Output the [X, Y] coordinate of the center of the cell containing the given text.  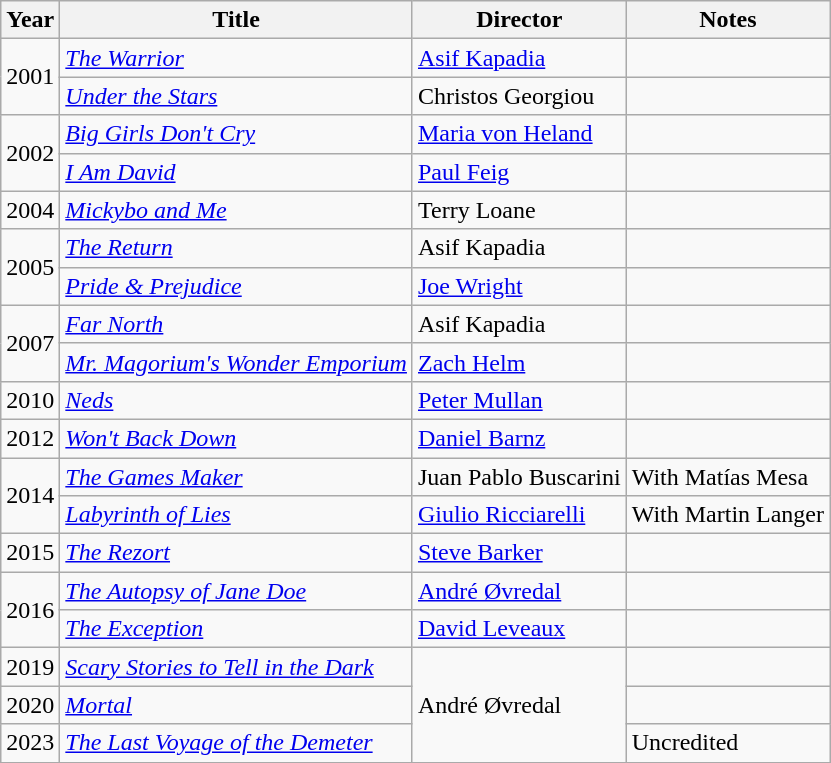
I Am David [236, 172]
2012 [30, 438]
Neds [236, 400]
The Games Maker [236, 477]
The Exception [236, 629]
Paul Feig [519, 172]
Title [236, 20]
The Return [236, 248]
Mickybo and Me [236, 210]
Uncredited [728, 743]
2020 [30, 705]
Pride & Prejudice [236, 286]
Giulio Ricciarelli [519, 515]
2005 [30, 267]
Joe Wright [519, 286]
Peter Mullan [519, 400]
2010 [30, 400]
2001 [30, 77]
2015 [30, 553]
2014 [30, 496]
Christos Georgiou [519, 96]
Scary Stories to Tell in the Dark [236, 667]
Steve Barker [519, 553]
Big Girls Don't Cry [236, 134]
Mortal [236, 705]
The Warrior [236, 58]
Mr. Magorium's Wonder Emporium [236, 362]
Notes [728, 20]
2002 [30, 153]
Director [519, 20]
Juan Pablo Buscarini [519, 477]
Labyrinth of Lies [236, 515]
The Autopsy of Jane Doe [236, 591]
Maria von Heland [519, 134]
2019 [30, 667]
With Martin Langer [728, 515]
2007 [30, 343]
David Leveaux [519, 629]
Daniel Barnz [519, 438]
2023 [30, 743]
With Matías Mesa [728, 477]
The Last Voyage of the Demeter [236, 743]
Far North [236, 324]
Terry Loane [519, 210]
Zach Helm [519, 362]
Won't Back Down [236, 438]
Year [30, 20]
2016 [30, 610]
2004 [30, 210]
The Rezort [236, 553]
Under the Stars [236, 96]
